Provide the (X, Y) coordinate of the cell's center where the given text is located.  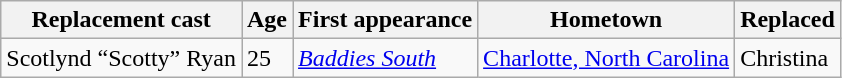
First appearance (386, 20)
25 (268, 58)
Baddies South (386, 58)
Hometown (606, 20)
Charlotte, North Carolina (606, 58)
Replacement cast (122, 20)
Replaced (788, 20)
Scotlynd “Scotty” Ryan (122, 58)
Age (268, 20)
Christina (788, 58)
